Scan for the cell matching the given text and deliver its [x, y] coordinate at center. 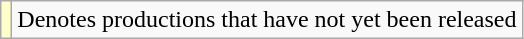
Denotes productions that have not yet been released [267, 20]
